Capture the cell that displays the provided text and extract its (X, Y) central coordinate. 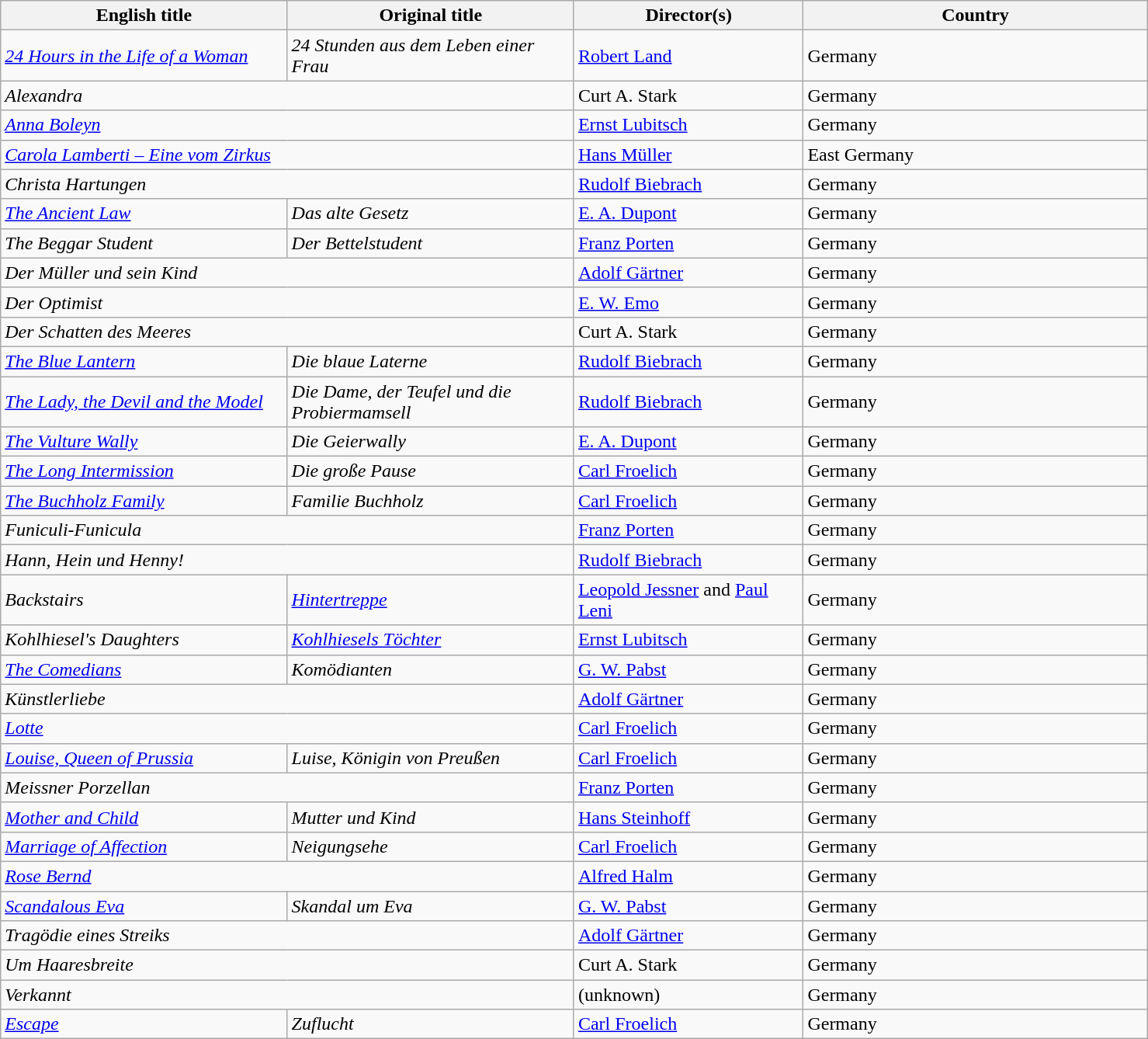
Robert Land (688, 56)
Komödianten (430, 669)
Hann, Hein und Henny! (287, 560)
Escape (144, 1024)
Skandal um Eva (430, 906)
Alexandra (287, 96)
Luise, Königin von Preußen (430, 758)
Hans Müller (688, 155)
E. W. Emo (688, 302)
Christa Hartungen (287, 184)
Anna Boleyn (287, 125)
The Comedians (144, 669)
Verkannt (287, 995)
24 Stunden aus dem Leben einer Frau (430, 56)
Hans Steinhoff (688, 817)
Scandalous Eva (144, 906)
Familie Buchholz (430, 501)
Meissner Porzellan (287, 787)
English title (144, 16)
Der Schatten des Meeres (287, 332)
Tragödie eines Streiks (287, 936)
Kohlhiesel's Daughters (144, 640)
Rose Bernd (287, 876)
Original title (430, 16)
The Ancient Law (144, 214)
Neigungsehe (430, 846)
Louise, Queen of Prussia (144, 758)
Der Müller und sein Kind (287, 273)
24 Hours in the Life of a Woman (144, 56)
The Blue Lantern (144, 361)
Künstlerliebe (287, 699)
Marriage of Affection (144, 846)
Die Dame, der Teufel und die Probiermamsell (430, 401)
Die große Pause (430, 471)
Die Geierwally (430, 442)
(unknown) (688, 995)
Das alte Gesetz (430, 214)
The Vulture Wally (144, 442)
The Long Intermission (144, 471)
Country (975, 16)
Backstairs (144, 599)
Der Optimist (287, 302)
The Lady, the Devil and the Model (144, 401)
Mother and Child (144, 817)
Hintertreppe (430, 599)
Director(s) (688, 16)
East Germany (975, 155)
The Buchholz Family (144, 501)
Um Haaresbreite (287, 965)
Leopold Jessner and Paul Leni (688, 599)
Alfred Halm (688, 876)
Carola Lamberti – Eine vom Zirkus (287, 155)
Kohlhiesels Töchter (430, 640)
Die blaue Laterne (430, 361)
Lotte (287, 728)
The Beggar Student (144, 243)
Funiculi-Funicula (287, 530)
Der Bettelstudent (430, 243)
Zuflucht (430, 1024)
Mutter und Kind (430, 817)
